Return the [x, y] coordinate for the center point of the cell that contains the specified text.  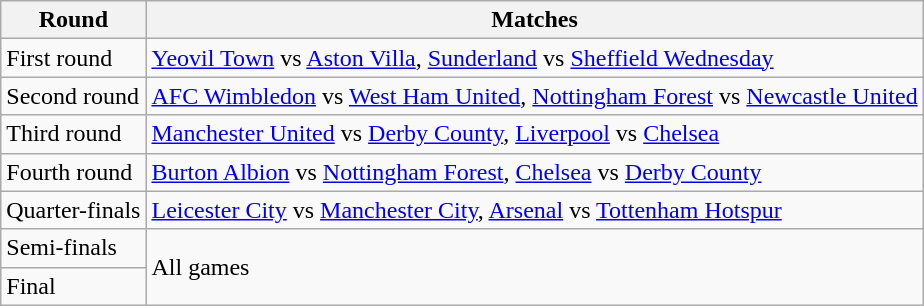
First round [74, 58]
All games [534, 267]
Leicester City vs Manchester City, Arsenal vs Tottenham Hotspur [534, 210]
Final [74, 286]
Second round [74, 96]
Fourth round [74, 172]
Semi-finals [74, 248]
Third round [74, 134]
AFC Wimbledon vs West Ham United, Nottingham Forest vs Newcastle United [534, 96]
Matches [534, 20]
Manchester United vs Derby County, Liverpool vs Chelsea [534, 134]
Quarter-finals [74, 210]
Yeovil Town vs Aston Villa, Sunderland vs Sheffield Wednesday [534, 58]
Round [74, 20]
Burton Albion vs Nottingham Forest, Chelsea vs Derby County [534, 172]
